From the cell containing the given text, extract its center point as (x, y) coordinate. 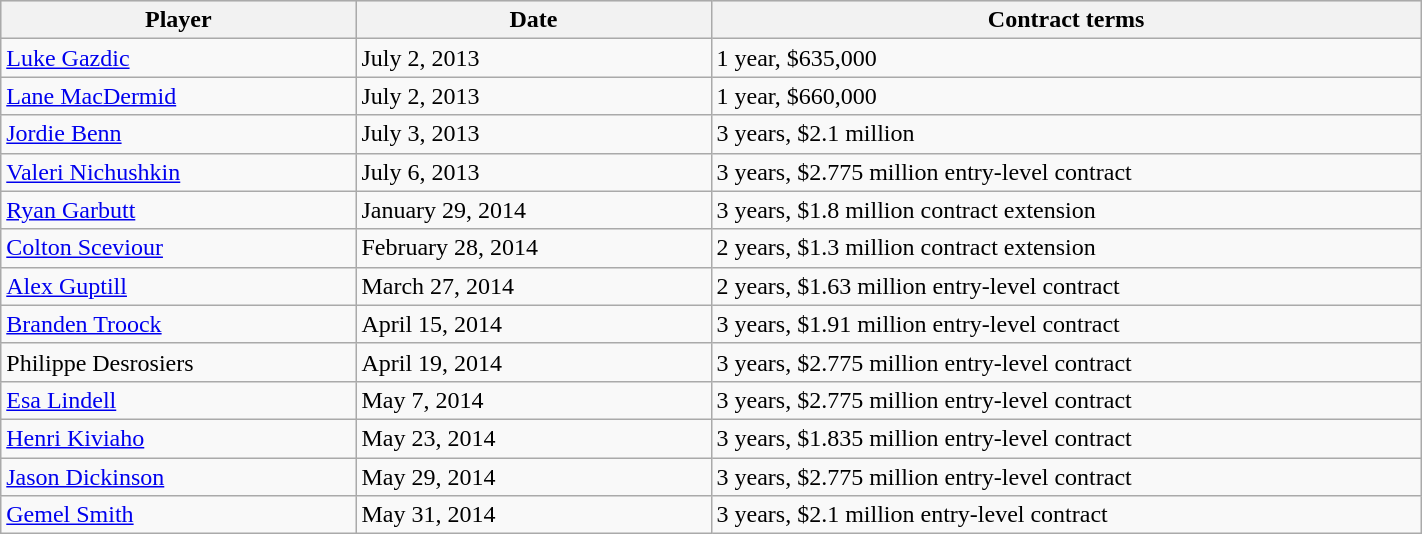
March 27, 2014 (534, 286)
Lane MacDermid (178, 96)
3 years, $1.835 million entry-level contract (1066, 438)
Jason Dickinson (178, 477)
Valeri Nichushkin (178, 172)
3 years, $1.91 million entry-level contract (1066, 324)
April 19, 2014 (534, 362)
May 31, 2014 (534, 515)
Player (178, 20)
Luke Gazdic (178, 58)
July 6, 2013 (534, 172)
May 23, 2014 (534, 438)
February 28, 2014 (534, 248)
Jordie Benn (178, 134)
Esa Lindell (178, 400)
Date (534, 20)
Philippe Desrosiers (178, 362)
Branden Troock (178, 324)
3 years, $2.1 million (1066, 134)
Ryan Garbutt (178, 210)
2 years, $1.63 million entry-level contract (1066, 286)
Contract terms (1066, 20)
3 years, $2.1 million entry-level contract (1066, 515)
1 year, $635,000 (1066, 58)
Colton Sceviour (178, 248)
2 years, $1.3 million contract extension (1066, 248)
3 years, $1.8 million contract extension (1066, 210)
January 29, 2014 (534, 210)
Gemel Smith (178, 515)
April 15, 2014 (534, 324)
Alex Guptill (178, 286)
May 7, 2014 (534, 400)
Henri Kiviaho (178, 438)
May 29, 2014 (534, 477)
1 year, $660,000 (1066, 96)
July 3, 2013 (534, 134)
